Identify which cell holds the provided text, then report its (X, Y) central coordinate. 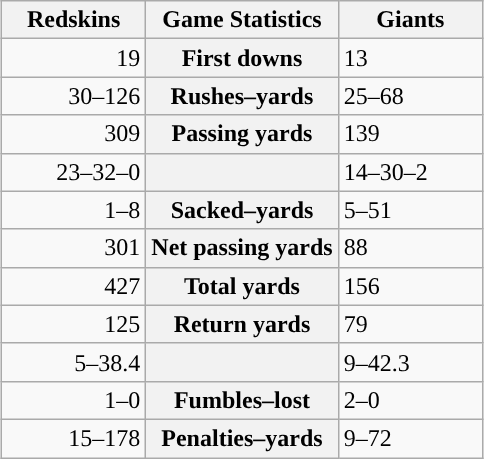
88 (410, 248)
9–72 (410, 438)
Game Statistics (242, 20)
1–0 (73, 400)
5–51 (410, 210)
Fumbles–lost (242, 400)
Net passing yards (242, 248)
Penalties–yards (242, 438)
79 (410, 324)
Sacked–yards (242, 210)
Redskins (73, 20)
2–0 (410, 400)
309 (73, 134)
15–178 (73, 438)
25–68 (410, 96)
5–38.4 (73, 362)
427 (73, 286)
14–30–2 (410, 172)
First downs (242, 58)
156 (410, 286)
30–126 (73, 96)
301 (73, 248)
Rushes–yards (242, 96)
23–32–0 (73, 172)
13 (410, 58)
139 (410, 134)
9–42.3 (410, 362)
Passing yards (242, 134)
19 (73, 58)
Total yards (242, 286)
125 (73, 324)
Return yards (242, 324)
Giants (410, 20)
1–8 (73, 210)
